Capture the cell that displays the provided text and extract its (X, Y) central coordinate. 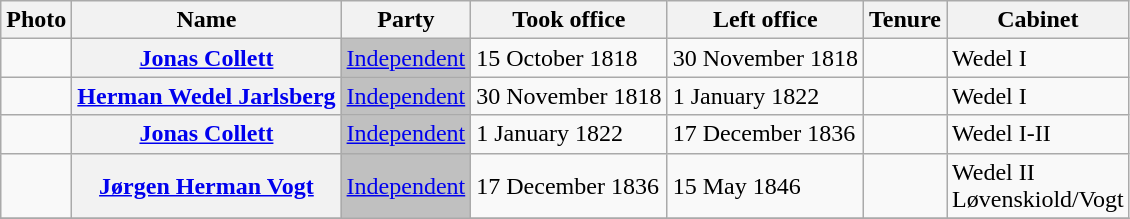
Party (406, 20)
Wedel I-II (1038, 134)
Photo (36, 20)
Herman Wedel Jarlsberg (206, 96)
15 October 1818 (569, 58)
Took office (569, 20)
Wedel II Løvenskiold/Vogt (1038, 186)
15 May 1846 (765, 186)
Left office (765, 20)
Jørgen Herman Vogt (206, 186)
Cabinet (1038, 20)
Tenure (904, 20)
Name (206, 20)
